Scan for the cell matching the given text and deliver its (X, Y) coordinate at center. 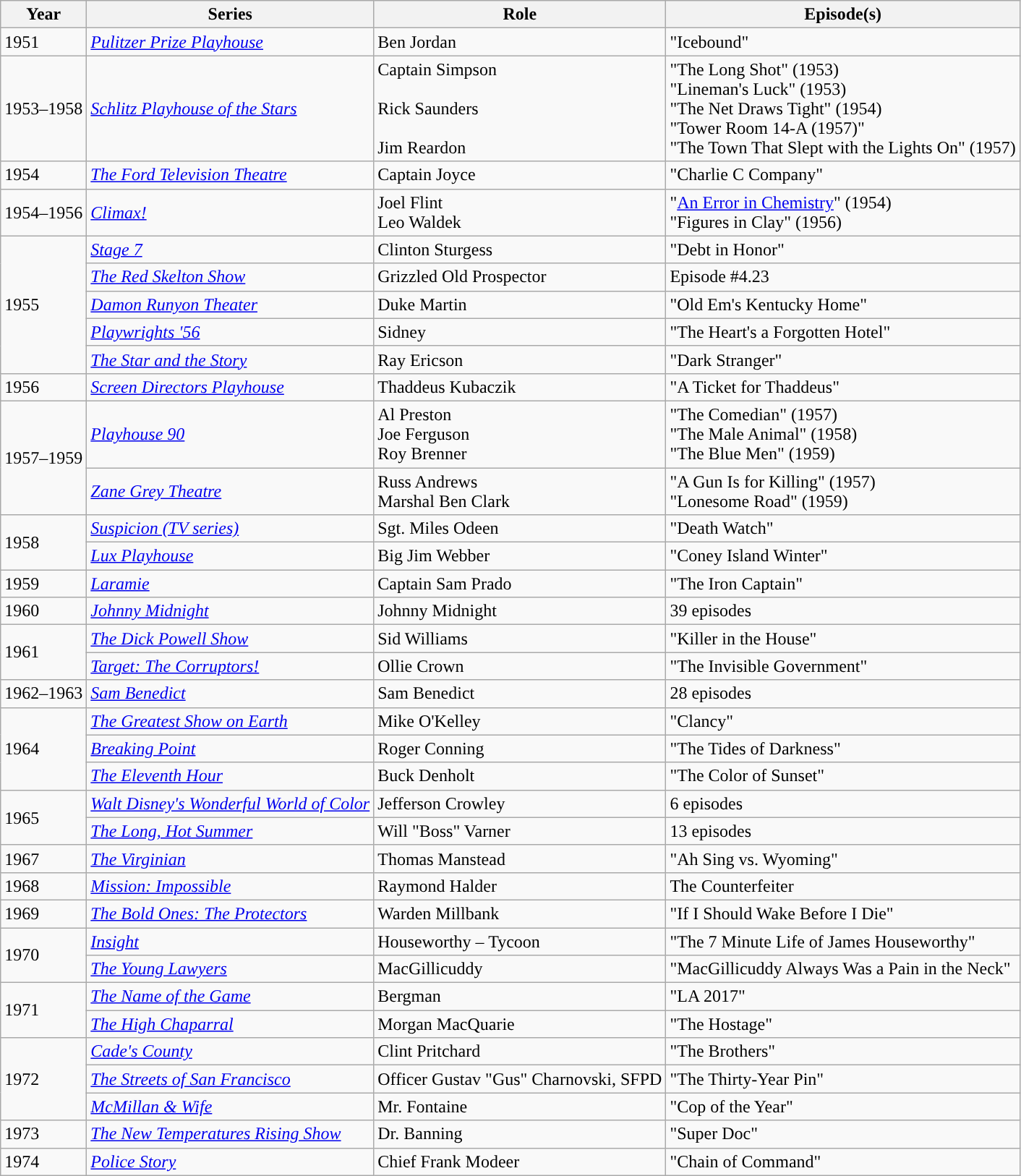
Insight (230, 941)
Clint Pritchard (520, 1052)
13 episodes (843, 831)
Clinton Sturgess (520, 250)
1967 (43, 858)
Suspicion (TV series) (230, 529)
1962–1963 (43, 694)
"Chain of Command" (843, 1162)
Lux Playhouse (230, 556)
The Name of the Game (230, 997)
Walt Disney's Wonderful World of Color (230, 804)
"The Brothers" (843, 1052)
Schlitz Playhouse of the Stars (230, 108)
Warden Millbank (520, 913)
1954 (43, 175)
1968 (43, 886)
Grizzled Old Prospector (520, 277)
Playhouse 90 (230, 434)
Year (43, 14)
Russ AndrewsMarshal Ben Clark (520, 490)
"Charlie C Company" (843, 175)
The Virginian (230, 858)
The Star and the Story (230, 359)
"Cop of the Year" (843, 1107)
"Coney Island Winter" (843, 556)
Morgan MacQuarie (520, 1024)
1974 (43, 1162)
1951 (43, 42)
"The Comedian" (1957)"The Male Animal" (1958)"The Blue Men" (1959) (843, 434)
"The Long Shot" (1953)"Lineman's Luck" (1953)"The Net Draws Tight" (1954)"Tower Room 14-A (1957)""The Town That Slept with the Lights On" (1957) (843, 108)
The High Chaparral (230, 1024)
Cade's County (230, 1052)
Officer Gustav "Gus" Charnovski, SFPD (520, 1079)
Thaddeus Kubaczik (520, 387)
Captain Sam Prado (520, 584)
1954–1956 (43, 213)
Ollie Crown (520, 666)
Buck Denholt (520, 776)
Series (230, 14)
1965 (43, 817)
Raymond Halder (520, 886)
Police Story (230, 1162)
"The Thirty-Year Pin" (843, 1079)
Captain Joyce (520, 175)
MacGillicuddy (520, 969)
The Eleventh Hour (230, 776)
Roger Conning (520, 749)
1953–1958 (43, 108)
1957–1959 (43, 457)
Will "Boss" Varner (520, 831)
Thomas Manstead (520, 858)
"The Invisible Government" (843, 666)
"Clancy" (843, 721)
"Death Watch" (843, 529)
"The Hostage" (843, 1024)
"The Color of Sunset" (843, 776)
The Counterfeiter (843, 886)
Damon Runyon Theater (230, 304)
1970 (43, 955)
Breaking Point (230, 749)
The Greatest Show on Earth (230, 721)
Jefferson Crowley (520, 804)
The Young Lawyers (230, 969)
1959 (43, 584)
Playwrights '56 (230, 332)
1969 (43, 913)
The Red Skelton Show (230, 277)
1956 (43, 387)
"Dark Stranger" (843, 359)
The New Temperatures Rising Show (230, 1134)
"The 7 Minute Life of James Houseworthy" (843, 941)
Ben Jordan (520, 42)
1958 (43, 542)
"If I Should Wake Before I Die" (843, 913)
Chief Frank Modeer (520, 1162)
1971 (43, 1010)
"Old Em's Kentucky Home" (843, 304)
The Dick Powell Show (230, 639)
The Long, Hot Summer (230, 831)
Screen Directors Playhouse (230, 387)
Duke Martin (520, 304)
"Ah Sing vs. Wyoming" (843, 858)
Captain SimpsonRick SaundersJim Reardon (520, 108)
"The Heart's a Forgotten Hotel" (843, 332)
"Super Doc" (843, 1134)
1964 (43, 749)
Laramie (230, 584)
Sidney (520, 332)
Joel FlintLeo Waldek (520, 213)
"Debt in Honor" (843, 250)
Stage 7 (230, 250)
The Streets of San Francisco (230, 1079)
Zane Grey Theatre (230, 490)
Houseworthy – Tycoon (520, 941)
Bergman (520, 997)
Target: The Corruptors! (230, 666)
"MacGillicuddy Always Was a Pain in the Neck" (843, 969)
Sid Williams (520, 639)
Episode #4.23 (843, 277)
The Bold Ones: The Protectors (230, 913)
Episode(s) (843, 14)
1955 (43, 304)
McMillan & Wife (230, 1107)
Role (520, 14)
1961 (43, 652)
1972 (43, 1079)
6 episodes (843, 804)
The Ford Television Theatre (230, 175)
"The Tides of Darkness" (843, 749)
Climax! (230, 213)
"The Iron Captain" (843, 584)
1960 (43, 611)
"LA 2017" (843, 997)
"Icebound" (843, 42)
Sgt. Miles Odeen (520, 529)
Big Jim Webber (520, 556)
Mr. Fontaine (520, 1107)
Al PrestonJoe FergusonRoy Brenner (520, 434)
"An Error in Chemistry" (1954)"Figures in Clay" (1956) (843, 213)
28 episodes (843, 694)
39 episodes (843, 611)
Pulitzer Prize Playhouse (230, 42)
"A Gun Is for Killing" (1957)"Lonesome Road" (1959) (843, 490)
Mission: Impossible (230, 886)
"A Ticket for Thaddeus" (843, 387)
Mike O'Kelley (520, 721)
"Killer in the House" (843, 639)
Dr. Banning (520, 1134)
Ray Ericson (520, 359)
1973 (43, 1134)
